From the cell containing the given text, extract its center point as [x, y] coordinate. 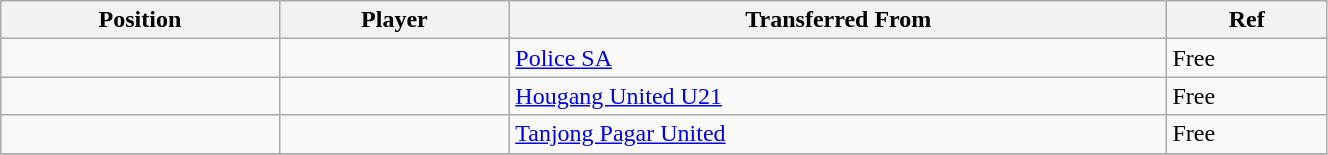
Hougang United U21 [838, 96]
Position [140, 20]
Player [394, 20]
Ref [1247, 20]
Transferred From [838, 20]
Tanjong Pagar United [838, 134]
Police SA [838, 58]
